Determine the (X, Y) coordinate at the center of the cell enclosing the given text.  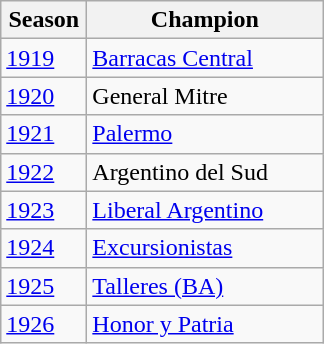
Liberal Argentino (205, 210)
1926 (44, 324)
1922 (44, 172)
Talleres (BA) (205, 286)
1925 (44, 286)
General Mitre (205, 96)
1924 (44, 248)
Palermo (205, 134)
1923 (44, 210)
Argentino del Sud (205, 172)
1920 (44, 96)
Season (44, 20)
1921 (44, 134)
1919 (44, 58)
Barracas Central (205, 58)
Champion (205, 20)
Excursionistas (205, 248)
Honor y Patria (205, 324)
